Scan for the cell matching the given text and deliver its (x, y) coordinate at center. 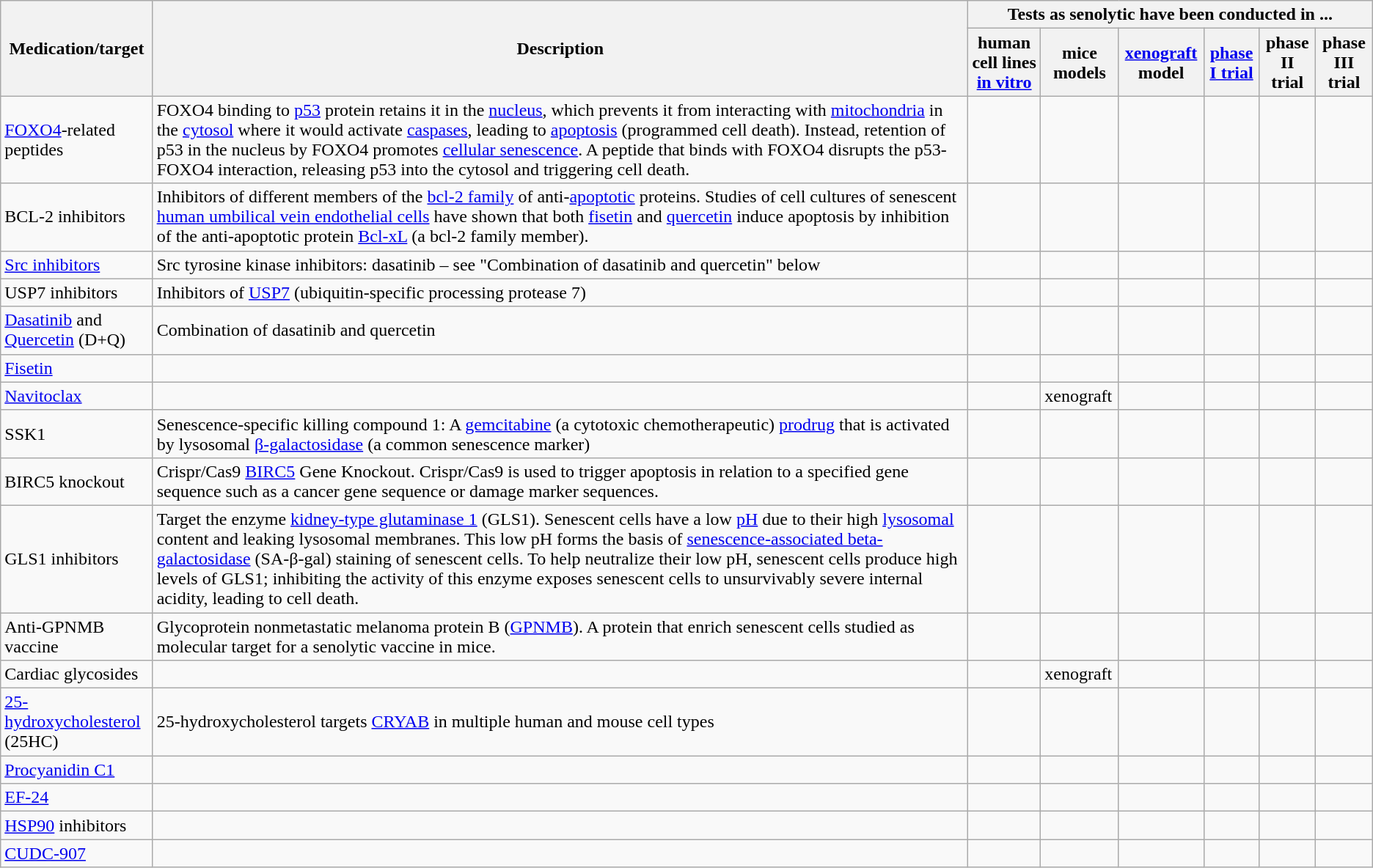
25-hydroxycholesterol targets CRYAB in multiple human and mouse cell types (560, 722)
EF-24 (76, 798)
Procyanidin C1 (76, 770)
phase III trial (1344, 62)
Medication/target (76, 48)
human cell lines in vitro (1003, 62)
Cardiac glycosides (76, 674)
HSP90 inhibitors (76, 825)
USP7 inhibitors (76, 293)
Tests as senolytic have been conducted in ... (1170, 15)
Src inhibitors (76, 265)
BIRC5 knockout (76, 481)
Src tyrosine kinase inhibitors: dasatinib – see "Combination of dasatinib and quercetin" below (560, 265)
Navitoclax (76, 396)
Dasatinib and Quercetin (D+Q) (76, 330)
Anti-GPNMB vaccine (76, 636)
CUDC-907 (76, 853)
BCL-2 inhibitors (76, 217)
Inhibitors of USP7 (ubiquitin-specific processing protease 7) (560, 293)
Combination of dasatinib and quercetin (560, 330)
FOXO4-related peptides (76, 139)
mice models (1080, 62)
25-hydroxycholesterol (25HC) (76, 722)
SSK1 (76, 434)
Fisetin (76, 368)
GLS1 inhibitors (76, 559)
Description (560, 48)
xenograft model (1161, 62)
phase I trial (1231, 62)
phase II trial (1288, 62)
